Scan for the cell matching the given text and deliver its (X, Y) coordinate at center. 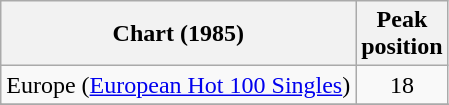
18 (402, 85)
Peakposition (402, 34)
Chart (1985) (178, 34)
Europe (European Hot 100 Singles) (178, 85)
